Output the [X, Y] coordinate of the center of the cell containing the given text.  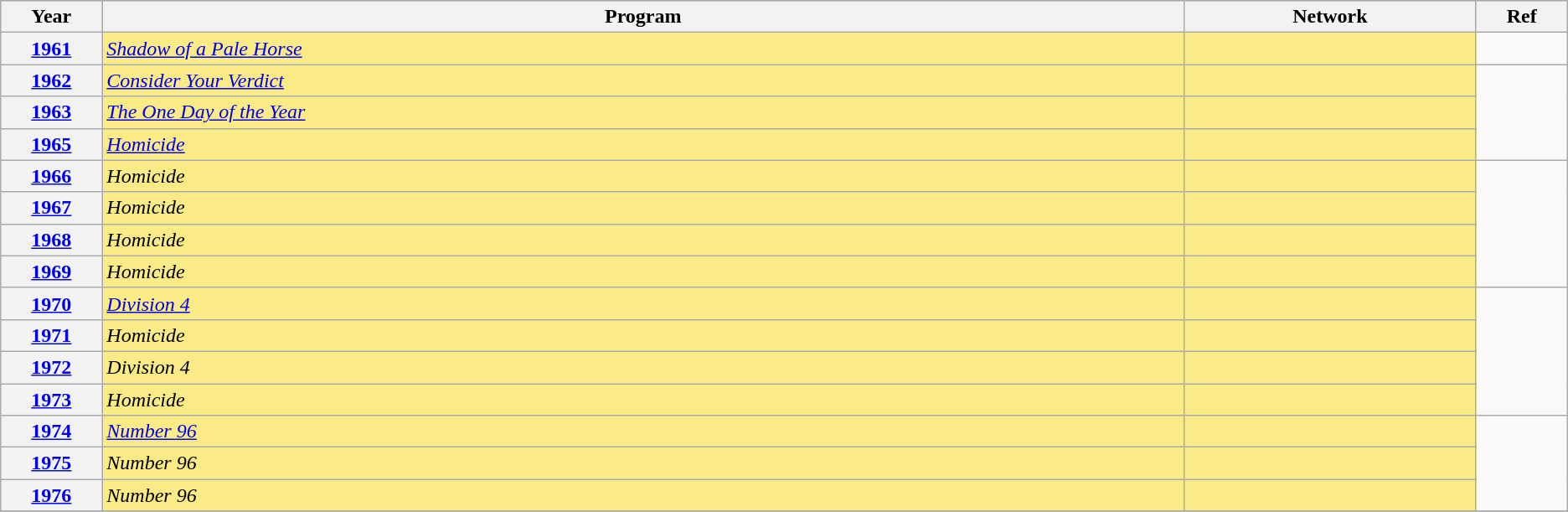
1969 [52, 272]
1968 [52, 240]
1965 [52, 144]
1972 [52, 367]
1973 [52, 400]
1963 [52, 112]
Ref [1521, 17]
1962 [52, 80]
1974 [52, 432]
The One Day of the Year [643, 112]
1975 [52, 463]
Program [643, 17]
1967 [52, 208]
1971 [52, 335]
1970 [52, 303]
1961 [52, 49]
Year [52, 17]
1976 [52, 495]
Network [1330, 17]
Consider Your Verdict [643, 80]
1966 [52, 176]
Shadow of a Pale Horse [643, 49]
